Return [X, Y] of the center of cell containing provided text 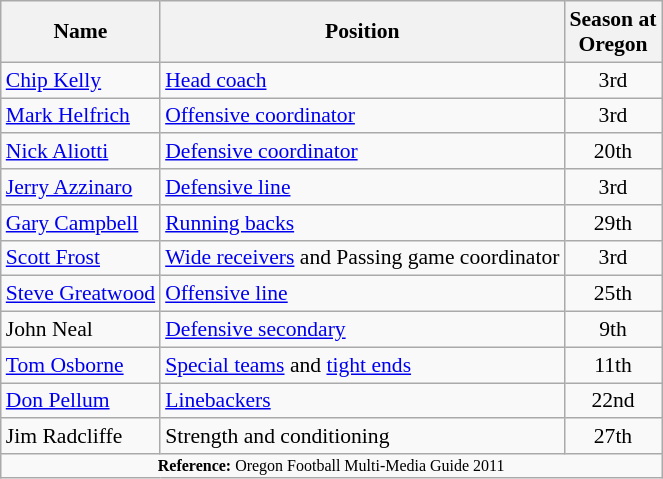
John Neal [80, 330]
Running backs [362, 223]
Defensive line [362, 187]
Defensive secondary [362, 330]
20th [612, 152]
Steve Greatwood [80, 294]
9th [612, 330]
Linebackers [362, 401]
22nd [612, 401]
Defensive coordinator [362, 152]
29th [612, 223]
Head coach [362, 80]
Tom Osborne [80, 365]
Wide receivers and Passing game coordinator [362, 258]
Nick Aliotti [80, 152]
Gary Campbell [80, 223]
Reference: Oregon Football Multi-Media Guide 2011 [332, 466]
Season atOregon [612, 32]
Jerry Azzinaro [80, 187]
Scott Frost [80, 258]
Jim Radcliffe [80, 437]
11th [612, 365]
Don Pellum [80, 401]
Name [80, 32]
Chip Kelly [80, 80]
Offensive coordinator [362, 116]
Mark Helfrich [80, 116]
Position [362, 32]
Offensive line [362, 294]
27th [612, 437]
Strength and conditioning [362, 437]
25th [612, 294]
Special teams and tight ends [362, 365]
